Capture the cell that displays the provided text and extract its [X, Y] central coordinate. 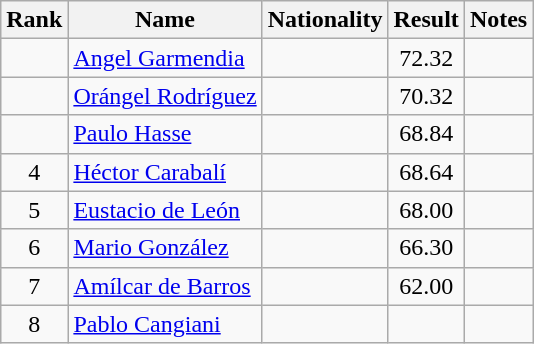
Eustacio de León [165, 210]
68.64 [426, 172]
68.00 [426, 210]
4 [34, 172]
Orángel Rodríguez [165, 96]
72.32 [426, 58]
5 [34, 210]
68.84 [426, 134]
Name [165, 20]
Rank [34, 20]
66.30 [426, 248]
Pablo Cangiani [165, 324]
Notes [498, 20]
Amílcar de Barros [165, 286]
Result [426, 20]
Angel Garmendia [165, 58]
Nationality [325, 20]
70.32 [426, 96]
Paulo Hasse [165, 134]
Mario González [165, 248]
7 [34, 286]
Héctor Carabalí [165, 172]
6 [34, 248]
8 [34, 324]
62.00 [426, 286]
